Locate the cell with the specified text and output its (x, y) center coordinate. 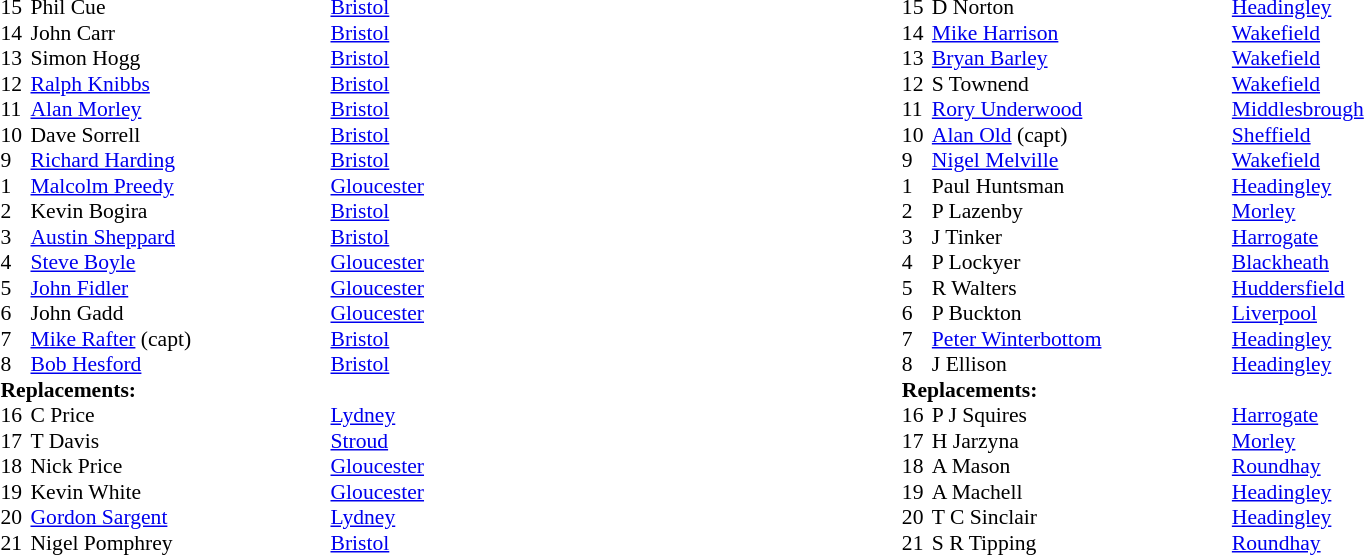
P Lazenby (1082, 211)
John Carr (180, 33)
T C Sinclair (1082, 517)
Richard Harding (180, 161)
Mike Harrison (1082, 33)
Dave Sorrell (180, 135)
Nigel Melville (1082, 161)
Kevin White (180, 492)
J Ellison (1082, 365)
Kevin Bogira (180, 211)
Alan Old (capt) (1082, 135)
Ralph Knibbs (180, 84)
John Fidler (180, 288)
Middlesbrough (1298, 109)
H Jarzyna (1082, 441)
Huddersfield (1298, 288)
Nick Price (180, 467)
Stroud (377, 441)
C Price (180, 415)
Malcolm Preedy (180, 186)
Simon Hogg (180, 59)
Rory Underwood (1082, 109)
Bryan Barley (1082, 59)
J Tinker (1082, 237)
P Buckton (1082, 313)
T Davis (180, 441)
P Lockyer (1082, 263)
A Mason (1082, 467)
Roundhay (1298, 467)
Bob Hesford (180, 365)
Peter Winterbottom (1082, 339)
Mike Rafter (capt) (180, 339)
Blackheath (1298, 263)
Steve Boyle (180, 263)
S Townend (1082, 84)
Alan Morley (180, 109)
Liverpool (1298, 313)
Austin Sheppard (180, 237)
P J Squires (1082, 415)
Paul Huntsman (1082, 186)
Gordon Sargent (180, 517)
Sheffield (1298, 135)
A Machell (1082, 492)
R Walters (1082, 288)
John Gadd (180, 313)
